Capture the cell that displays the provided text and extract its [X, Y] central coordinate. 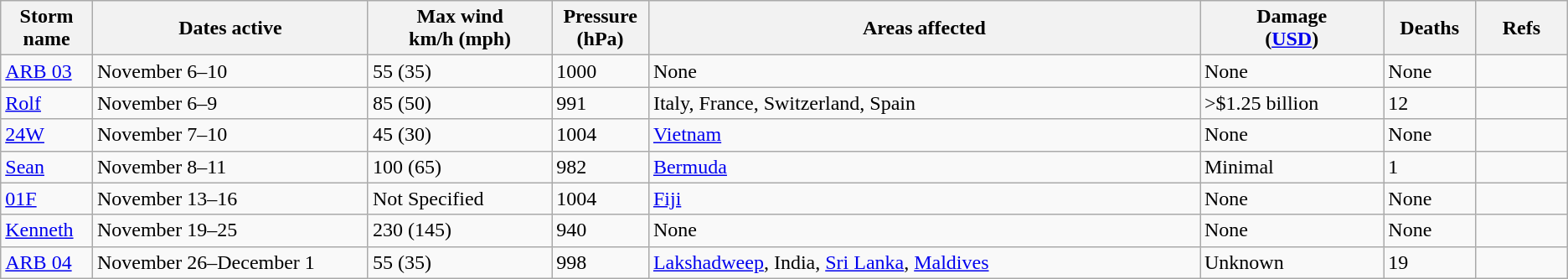
Minimal [1292, 167]
Lakshadweep, India, Sri Lanka, Maldives [924, 262]
Vietnam [924, 135]
Deaths [1430, 28]
19 [1430, 262]
ARB 04 [47, 262]
Pressure(hPa) [601, 28]
991 [601, 103]
Rolf [47, 103]
45 (30) [459, 135]
Bermuda [924, 167]
Refs [1521, 28]
982 [601, 167]
November 26–December 1 [230, 262]
1 [1430, 167]
November 6–10 [230, 71]
24W [47, 135]
Storm name [47, 28]
November 19–25 [230, 230]
01F [47, 199]
85 (50) [459, 103]
Kenneth [47, 230]
230 (145) [459, 230]
November 8–11 [230, 167]
Max windkm/h (mph) [459, 28]
940 [601, 230]
>$1.25 billion [1292, 103]
998 [601, 262]
1000 [601, 71]
November 7–10 [230, 135]
ARB 03 [47, 71]
Sean [47, 167]
Not Specified [459, 199]
100 (65) [459, 167]
12 [1430, 103]
Damage(USD) [1292, 28]
November 6–9 [230, 103]
November 13–16 [230, 199]
Dates active [230, 28]
Unknown [1292, 262]
Italy, France, Switzerland, Spain [924, 103]
Fiji [924, 199]
Areas affected [924, 28]
